Provide the [X, Y] coordinate of the cell's center where the given text is located.  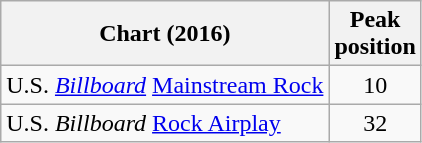
U.S. Billboard Rock Airplay [165, 123]
Peakposition [375, 34]
10 [375, 85]
U.S. Billboard Mainstream Rock [165, 85]
Chart (2016) [165, 34]
32 [375, 123]
